Identify which cell holds the provided text, then report its [X, Y] central coordinate. 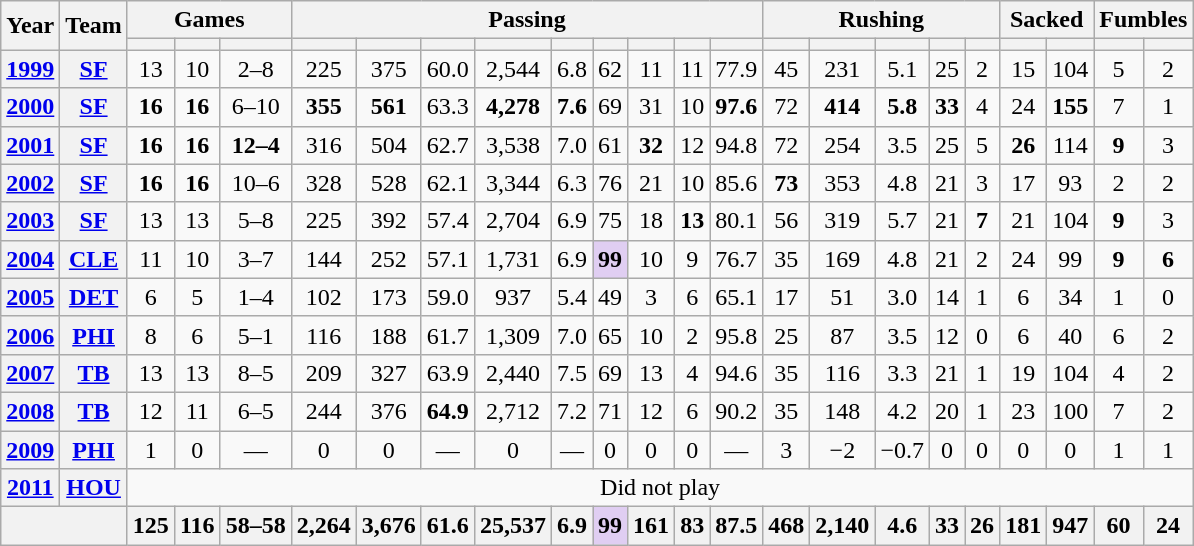
2011 [30, 488]
1–4 [256, 297]
328 [324, 183]
125 [150, 526]
−0.7 [902, 449]
90.2 [736, 411]
61.7 [448, 335]
2,264 [324, 526]
2,440 [512, 373]
148 [842, 411]
144 [324, 259]
252 [388, 259]
3,676 [388, 526]
Year [30, 26]
2006 [30, 335]
63.9 [448, 373]
188 [388, 335]
468 [786, 526]
327 [388, 373]
85.6 [736, 183]
97.6 [736, 107]
392 [388, 221]
7.5 [572, 373]
3.3 [902, 373]
62.1 [448, 183]
93 [1070, 183]
7.2 [572, 411]
45 [786, 69]
100 [1070, 411]
63.3 [448, 107]
2004 [30, 259]
5–8 [256, 221]
173 [388, 297]
4.6 [902, 526]
18 [652, 221]
Games [209, 20]
375 [388, 69]
2002 [30, 183]
414 [842, 107]
2001 [30, 145]
56 [786, 221]
61 [610, 145]
31 [652, 107]
10–6 [256, 183]
Passing [527, 20]
Sacked [1047, 20]
15 [1024, 69]
6.8 [572, 69]
2007 [30, 373]
4,278 [512, 107]
25,537 [512, 526]
62.7 [448, 145]
528 [388, 183]
2005 [30, 297]
−2 [842, 449]
2008 [30, 411]
2000 [30, 107]
57.1 [448, 259]
CLE [94, 259]
HOU [94, 488]
Fumbles [1144, 20]
62 [610, 69]
65 [610, 335]
5.8 [902, 107]
77.9 [736, 69]
83 [692, 526]
1,731 [512, 259]
87.5 [736, 526]
2,712 [512, 411]
355 [324, 107]
8 [150, 335]
76.7 [736, 259]
114 [1070, 145]
244 [324, 411]
5.1 [902, 69]
23 [1024, 411]
Did not play [660, 488]
4.2 [902, 411]
58–58 [256, 526]
169 [842, 259]
32 [652, 145]
353 [842, 183]
60 [1119, 526]
1,309 [512, 335]
57.4 [448, 221]
2,704 [512, 221]
14 [948, 297]
181 [1024, 526]
94.8 [736, 145]
12–4 [256, 145]
8–5 [256, 373]
75 [610, 221]
71 [610, 411]
102 [324, 297]
3.0 [902, 297]
376 [388, 411]
7.6 [572, 107]
155 [1070, 107]
19 [1024, 373]
504 [388, 145]
73 [786, 183]
3–7 [256, 259]
Team [94, 26]
937 [512, 297]
319 [842, 221]
2009 [30, 449]
6.3 [572, 183]
2003 [30, 221]
94.6 [736, 373]
5–1 [256, 335]
80.1 [736, 221]
561 [388, 107]
95.8 [736, 335]
60.0 [448, 69]
76 [610, 183]
Rushing [882, 20]
3,344 [512, 183]
231 [842, 69]
51 [842, 297]
6–10 [256, 107]
161 [652, 526]
947 [1070, 526]
254 [842, 145]
2–8 [256, 69]
DET [94, 297]
61.6 [448, 526]
20 [948, 411]
1999 [30, 69]
5.4 [572, 297]
5.7 [902, 221]
87 [842, 335]
65.1 [736, 297]
49 [610, 297]
34 [1070, 297]
2,544 [512, 69]
316 [324, 145]
64.9 [448, 411]
40 [1070, 335]
59.0 [448, 297]
6–5 [256, 411]
209 [324, 373]
3,538 [512, 145]
2,140 [842, 526]
